Output the [X, Y] coordinate of the center of the cell containing the given text.  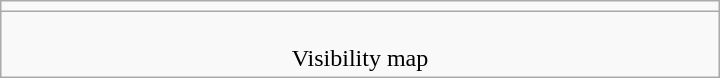
Visibility map [360, 44]
